Pinpoint the cell where the given text exists, returning its (x, y) midpoint coordinate. 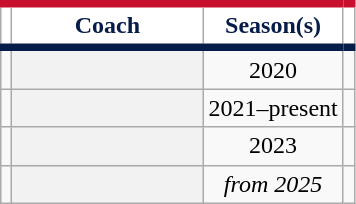
Season(s) (273, 26)
from 2025 (273, 184)
2020 (273, 68)
2021–present (273, 108)
2023 (273, 146)
Coach (108, 26)
